Determine the [x, y] coordinate at the center of the cell enclosing the given text.  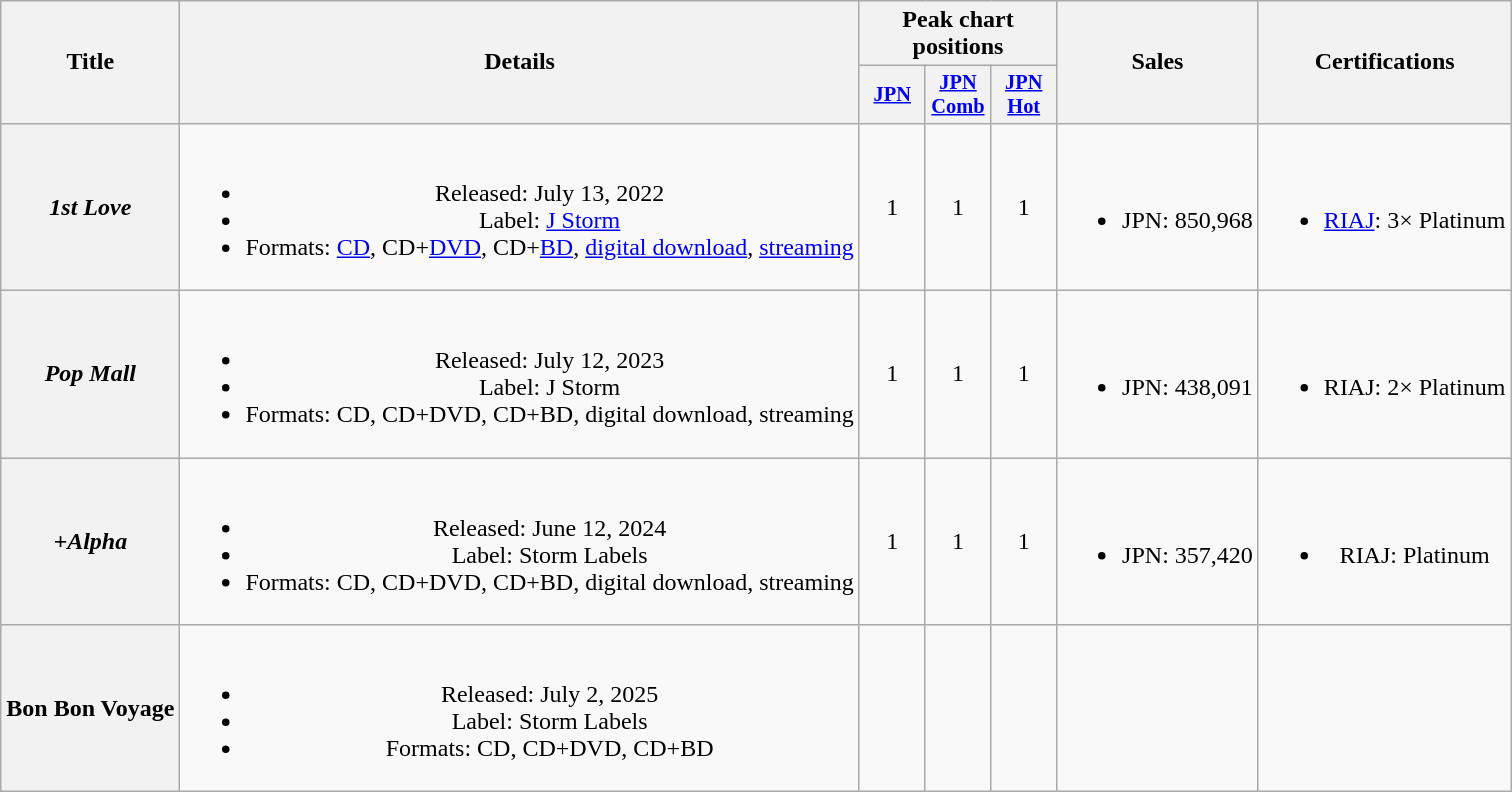
Certifications [1384, 62]
Pop Mall [90, 374]
JPN: 357,420 [1158, 542]
JPN: 438,091 [1158, 374]
Title [90, 62]
Bon Bon Voyage [90, 708]
JPN: 850,968 [1158, 206]
+Alpha [90, 542]
RIAJ: Platinum [1384, 542]
RIAJ: 3× Platinum [1384, 206]
RIAJ: 2× Platinum [1384, 374]
Released: July 2, 2025Label: Storm LabelsFormats: CD, CD+DVD, CD+BD [520, 708]
Peak chart positions [958, 34]
Released: July 13, 2022Label: J StormFormats: CD, CD+DVD, CD+BD, digital download, streaming [520, 206]
JPN [892, 95]
JPNHot [1024, 95]
1st Love [90, 206]
JPNComb [958, 95]
Released: June 12, 2024Label: Storm LabelsFormats: CD, CD+DVD, CD+BD, digital download, streaming [520, 542]
Details [520, 62]
Released: July 12, 2023Label: J StormFormats: CD, CD+DVD, CD+BD, digital download, streaming [520, 374]
Sales [1158, 62]
